Return the (x, y) coordinate for the center point of the cell that contains the specified text.  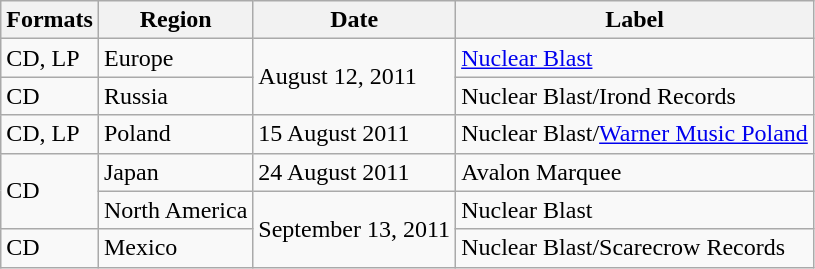
Poland (175, 134)
24 August 2011 (354, 172)
Nuclear Blast/Scarecrow Records (635, 248)
Mexico (175, 248)
Region (175, 20)
North America (175, 210)
Nuclear Blast/Warner Music Poland (635, 134)
September 13, 2011 (354, 229)
August 12, 2011 (354, 77)
Avalon Marquee (635, 172)
Europe (175, 58)
Nuclear Blast/Irond Records (635, 96)
15 August 2011 (354, 134)
Formats (50, 20)
Date (354, 20)
Japan (175, 172)
Label (635, 20)
Russia (175, 96)
